Pinpoint the cell where the given text exists, returning its (X, Y) midpoint coordinate. 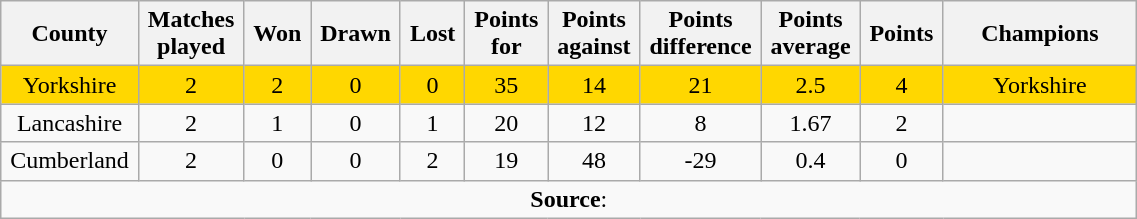
4 (902, 85)
1.67 (810, 123)
Points average (810, 34)
Points difference (700, 34)
21 (700, 85)
Cumberland (70, 161)
0.4 (810, 161)
Lost (432, 34)
8 (700, 123)
Champions (1040, 34)
35 (506, 85)
Points for (506, 34)
Lancashire (70, 123)
Points (902, 34)
20 (506, 123)
Matches played (191, 34)
48 (594, 161)
Won (278, 34)
14 (594, 85)
Source: (569, 199)
19 (506, 161)
2.5 (810, 85)
-29 (700, 161)
County (70, 34)
12 (594, 123)
Points against (594, 34)
Drawn (356, 34)
